Pinpoint the cell where the given text exists, returning its [x, y] midpoint coordinate. 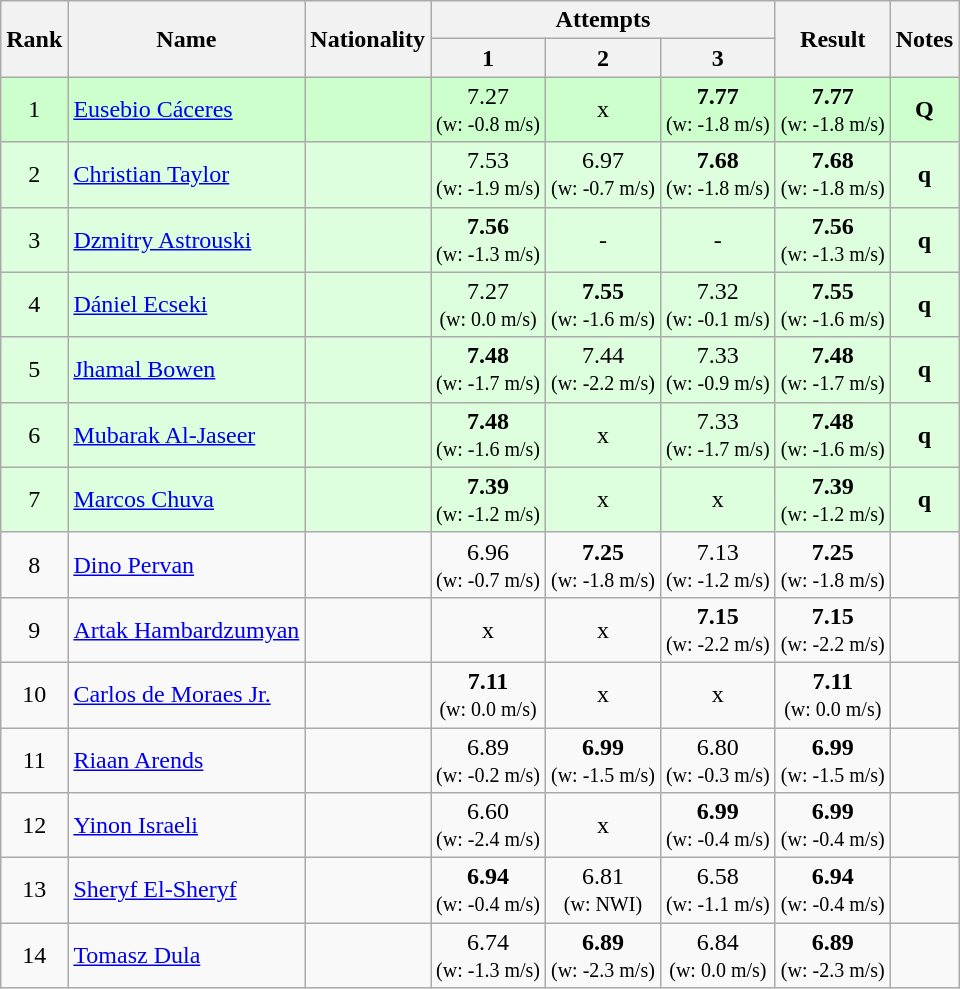
Marcos Chuva [186, 500]
6.89(w: -2.3 m/s) [602, 956]
7.53(w: -1.9 m/s) [488, 174]
8 [34, 564]
Yinon Israeli [186, 826]
6.58(w: -1.1 m/s) [718, 890]
7.44(w: -2.2 m/s) [602, 370]
7.48(w: -1.7 m/s) [488, 370]
6.94(w: -0.4 m/s) [488, 890]
6.89 (w: -2.3 m/s) [832, 956]
Dzmitry Astrouski [186, 240]
7.15 (w: -2.2 m/s) [832, 630]
Notes [924, 39]
Sheryf El-Sheryf [186, 890]
6.89(w: -0.2 m/s) [488, 760]
7.48 (w: -1.6 m/s) [832, 434]
7.11 (w: 0.0 m/s) [832, 694]
7.68 (w: -1.8 m/s) [832, 174]
7.56 (w: -1.3 m/s) [832, 240]
Artak Hambardzumyan [186, 630]
Attempts [604, 20]
4 [34, 304]
6 [34, 434]
Riaan Arends [186, 760]
7.56(w: -1.3 m/s) [488, 240]
7.11(w: 0.0 m/s) [488, 694]
7.39(w: -1.2 m/s) [488, 500]
Eusebio Cáceres [186, 110]
12 [34, 826]
Tomasz Dula [186, 956]
6.60(w: -2.4 m/s) [488, 826]
Jhamal Bowen [186, 370]
Dániel Ecseki [186, 304]
6.84(w: 0.0 m/s) [718, 956]
7.68(w: -1.8 m/s) [718, 174]
Q [924, 110]
7.77 (w: -1.8 m/s) [832, 110]
7.25 (w: -1.8 m/s) [832, 564]
Result [832, 39]
7 [34, 500]
Carlos de Moraes Jr. [186, 694]
Rank [34, 39]
6.99(w: -0.4 m/s) [718, 826]
6.99(w: -1.5 m/s) [602, 760]
7.77(w: -1.8 m/s) [718, 110]
7.39 (w: -1.2 m/s) [832, 500]
Christian Taylor [186, 174]
7.55(w: -1.6 m/s) [602, 304]
14 [34, 956]
6.94 (w: -0.4 m/s) [832, 890]
7.55 (w: -1.6 m/s) [832, 304]
7.48(w: -1.6 m/s) [488, 434]
9 [34, 630]
7.15(w: -2.2 m/s) [718, 630]
10 [34, 694]
7.33(w: -0.9 m/s) [718, 370]
7.27(w: -0.8 m/s) [488, 110]
7.13(w: -1.2 m/s) [718, 564]
6.80(w: -0.3 m/s) [718, 760]
Nationality [368, 39]
6.96(w: -0.7 m/s) [488, 564]
Name [186, 39]
7.32(w: -0.1 m/s) [718, 304]
Dino Pervan [186, 564]
6.81(w: NWI) [602, 890]
11 [34, 760]
7.27(w: 0.0 m/s) [488, 304]
7.33(w: -1.7 m/s) [718, 434]
Mubarak Al-Jaseer [186, 434]
6.99 (w: -0.4 m/s) [832, 826]
6.97(w: -0.7 m/s) [602, 174]
6.74(w: -1.3 m/s) [488, 956]
6.99 (w: -1.5 m/s) [832, 760]
7.48 (w: -1.7 m/s) [832, 370]
13 [34, 890]
5 [34, 370]
7.25(w: -1.8 m/s) [602, 564]
